Pinpoint the cell where the given text exists, returning its (x, y) midpoint coordinate. 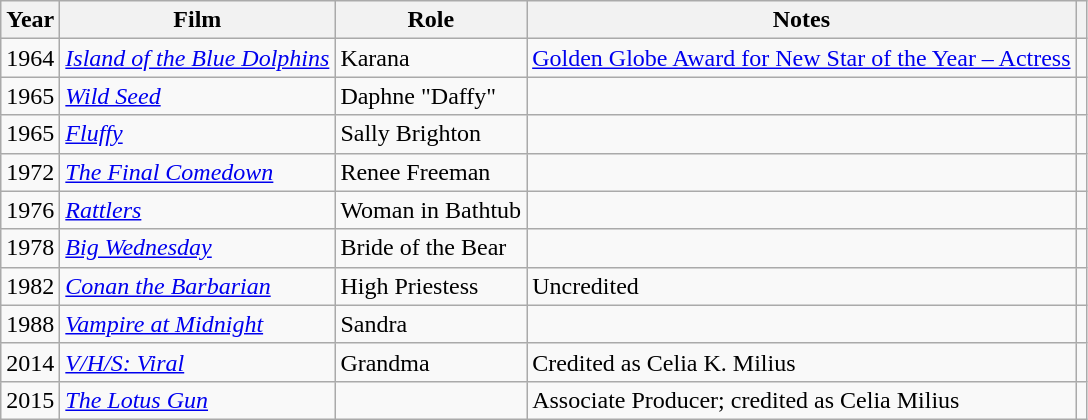
1978 (30, 248)
Big Wednesday (198, 248)
Year (30, 20)
Fluffy (198, 134)
High Priestess (431, 286)
Vampire at Midnight (198, 324)
Daphne "Daffy" (431, 96)
1988 (30, 324)
Woman in Bathtub (431, 210)
2014 (30, 362)
The Lotus Gun (198, 400)
1976 (30, 210)
Associate Producer; credited as Celia Milius (802, 400)
Conan the Barbarian (198, 286)
1982 (30, 286)
1964 (30, 58)
2015 (30, 400)
Sally Brighton (431, 134)
Renee Freeman (431, 172)
Notes (802, 20)
1972 (30, 172)
Sandra (431, 324)
Uncredited (802, 286)
Island of the Blue Dolphins (198, 58)
Wild Seed (198, 96)
Rattlers (198, 210)
Karana (431, 58)
Role (431, 20)
Credited as Celia K. Milius (802, 362)
V/H/S: Viral (198, 362)
The Final Comedown (198, 172)
Bride of the Bear (431, 248)
Golden Globe Award for New Star of the Year – Actress (802, 58)
Film (198, 20)
Grandma (431, 362)
